Find where the given text appears and provide that cell's center as (x, y) coordinate. 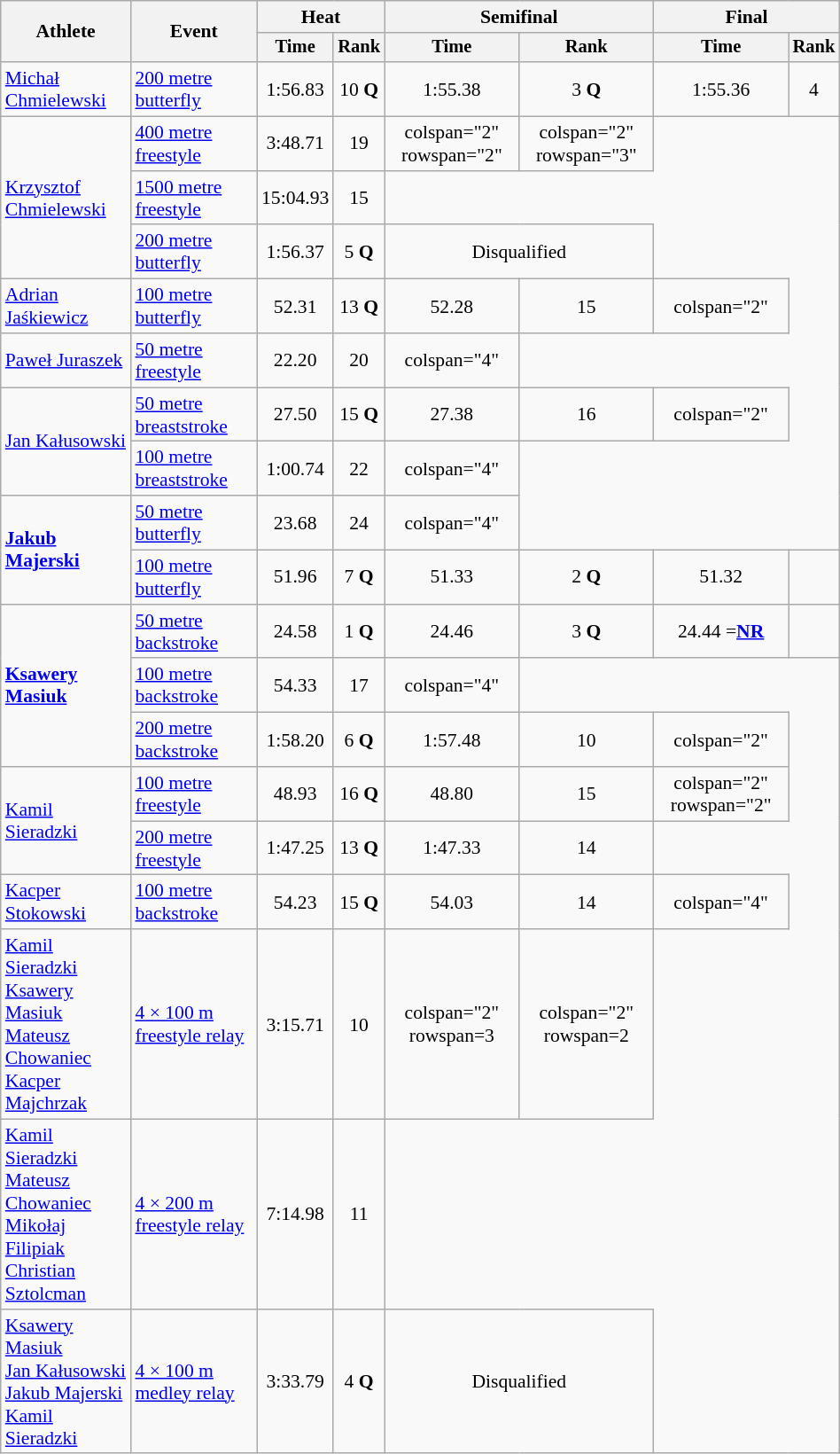
51.32 (721, 578)
Jan Kałusowski (66, 442)
3:48.71 (295, 144)
200 metre backstroke (193, 739)
1 Q (359, 631)
1:56.83 (295, 89)
Kamil SieradzkiMateusz Chowaniec Mikołaj Filipiak Christian Sztolcman (66, 1215)
Kacper Stokowski (66, 903)
colspan="2" rowspan="3" (587, 144)
Jakub Majerski (66, 550)
Kamil Sieradzki Ksawery Masiuk Mateusz Chowaniec Kacper Majchrzak (66, 1024)
48.93 (295, 794)
50 metre breaststroke (193, 415)
27.38 (452, 415)
Adrian Jaśkiewicz (66, 307)
6 Q (359, 739)
Paweł Juraszek (66, 360)
24.46 (452, 631)
52.28 (452, 307)
17 (359, 686)
5 Q (359, 252)
23.68 (295, 523)
4 Q (359, 1381)
54.03 (452, 903)
22 (359, 468)
52.31 (295, 307)
4 × 100 m freestyle relay (193, 1024)
1:47.25 (295, 848)
51.33 (452, 578)
1:58.20 (295, 739)
27.50 (295, 415)
Ksawery Masiuk Jan KałusowskiJakub MajerskiKamil Sieradzki (66, 1381)
20 (359, 360)
1:55.36 (721, 89)
54.33 (295, 686)
16 (587, 415)
50 metre backstroke (193, 631)
7 Q (359, 578)
2 Q (587, 578)
4 × 200 m freestyle relay (193, 1215)
1:47.33 (452, 848)
48.80 (452, 794)
54.23 (295, 903)
Final (747, 17)
10 Q (359, 89)
24.44 =NR (721, 631)
1:57.48 (452, 739)
15:04.93 (295, 199)
50 metre butterfly (193, 523)
7:14.98 (295, 1215)
22.20 (295, 360)
Athlete (66, 32)
Krzysztof Chmielewski (66, 199)
3:15.71 (295, 1024)
100 metre freestyle (193, 794)
Ksawery Masiuk (66, 686)
colspan="2" rowspan=2 (587, 1024)
colspan="2" rowspan=3 (452, 1024)
24 (359, 523)
200 metre freestyle (193, 848)
1500 metre freestyle (193, 199)
1:55.38 (452, 89)
19 (359, 144)
Michał Chmielewski (66, 89)
4 × 100 m medley relay (193, 1381)
Heat (321, 17)
16 Q (359, 794)
1:56.37 (295, 252)
11 (359, 1215)
50 metre freestyle (193, 360)
400 metre freestyle (193, 144)
4 (814, 89)
100 metre breaststroke (193, 468)
Event (193, 32)
1:00.74 (295, 468)
Semifinal (519, 17)
Kamil Sieradzki (66, 821)
24.58 (295, 631)
3:33.79 (295, 1381)
51.96 (295, 578)
